Return the [x, y] coordinate for the center point of the cell that contains the specified text.  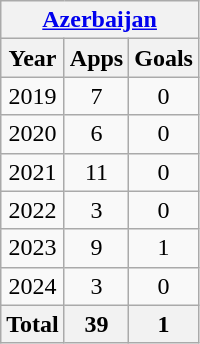
6 [96, 134]
2024 [33, 286]
2022 [33, 210]
Year [33, 58]
Total [33, 324]
Goals [164, 58]
7 [96, 96]
9 [96, 248]
2021 [33, 172]
39 [96, 324]
2020 [33, 134]
Azerbaijan [100, 20]
2023 [33, 248]
Apps [96, 58]
2019 [33, 96]
11 [96, 172]
